Output the (x, y) coordinate of the center of the cell containing the given text.  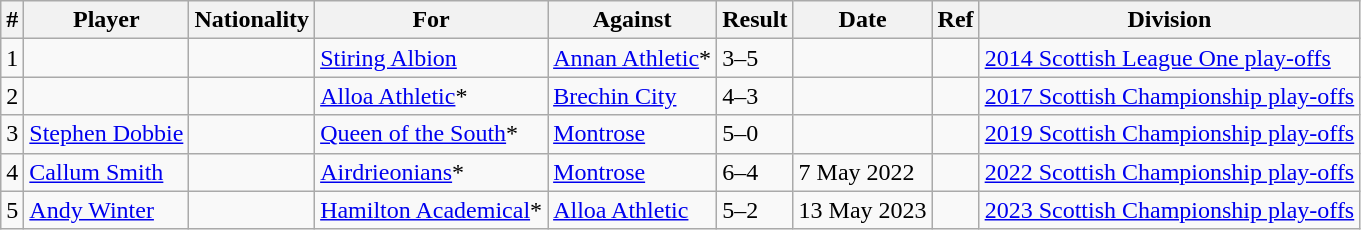
3 (12, 134)
5–2 (755, 210)
2022 Scottish Championship play-offs (1170, 172)
2014 Scottish League One play-offs (1170, 58)
5 (12, 210)
2023 Scottish Championship play-offs (1170, 210)
Against (632, 20)
2019 Scottish Championship play-offs (1170, 134)
Callum Smith (106, 172)
6–4 (755, 172)
2 (12, 96)
5–0 (755, 134)
Division (1170, 20)
1 (12, 58)
# (12, 20)
Annan Athletic* (632, 58)
Result (755, 20)
7 May 2022 (862, 172)
3–5 (755, 58)
Queen of the South* (432, 134)
13 May 2023 (862, 210)
Ref (956, 20)
2017 Scottish Championship play-offs (1170, 96)
Alloa Athletic (632, 210)
4–3 (755, 96)
Brechin City (632, 96)
Airdrieonians* (432, 172)
Stephen Dobbie (106, 134)
Date (862, 20)
4 (12, 172)
Alloa Athletic* (432, 96)
Player (106, 20)
Nationality (252, 20)
Andy Winter (106, 210)
Stiring Albion (432, 58)
Hamilton Academical* (432, 210)
For (432, 20)
